Output the (x, y) coordinate of the center of the cell containing the given text.  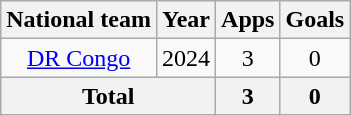
Total (108, 96)
Apps (248, 20)
Goals (315, 20)
2024 (186, 58)
DR Congo (79, 58)
Year (186, 20)
National team (79, 20)
